Capture the cell that displays the provided text and extract its (X, Y) central coordinate. 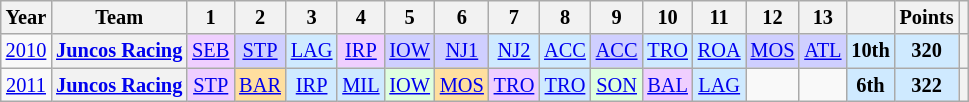
2011 (26, 85)
7 (514, 17)
BAL (667, 85)
6 (462, 17)
MIL (360, 85)
SON (617, 85)
2 (260, 17)
SEB (210, 51)
12 (773, 17)
11 (720, 17)
NJ1 (462, 51)
3 (312, 17)
9 (617, 17)
13 (822, 17)
320 (927, 51)
8 (565, 17)
2010 (26, 51)
6th (870, 85)
NJ2 (514, 51)
ATL (822, 51)
ROA (720, 51)
322 (927, 85)
BAR (260, 85)
10 (667, 17)
1 (210, 17)
Points (927, 17)
4 (360, 17)
Team (119, 17)
5 (409, 17)
Year (26, 17)
10th (870, 51)
